Provide the (x, y) coordinate of the cell's center where the given text is located.  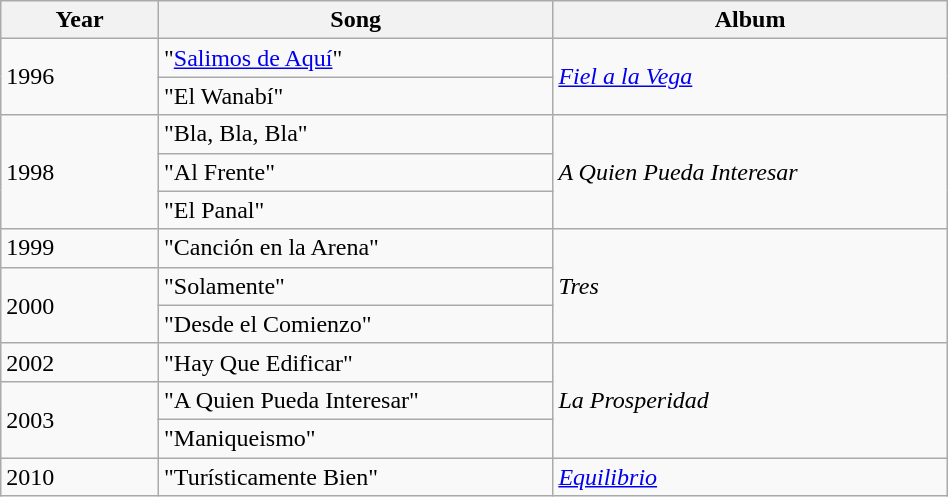
A Quien Pueda Interesar (750, 172)
"El Panal" (355, 210)
1996 (80, 77)
"El Wanabí" (355, 96)
Tres (750, 286)
2003 (80, 419)
"A Quien Pueda Interesar" (355, 400)
Song (355, 20)
"Turísticamente Bien" (355, 477)
2010 (80, 477)
"Canción en la Arena" (355, 248)
"Maniqueismo" (355, 438)
Album (750, 20)
2002 (80, 362)
"Salimos de Aquí" (355, 58)
1999 (80, 248)
Equilibrio (750, 477)
Year (80, 20)
Fiel a la Vega (750, 77)
"Solamente" (355, 286)
1998 (80, 172)
"Hay Que Edificar" (355, 362)
"Desde el Comienzo" (355, 324)
"Al Frente" (355, 172)
La Prosperidad (750, 400)
"Bla, Bla, Bla" (355, 134)
2000 (80, 305)
